Return (X, Y) of the center of cell containing provided text 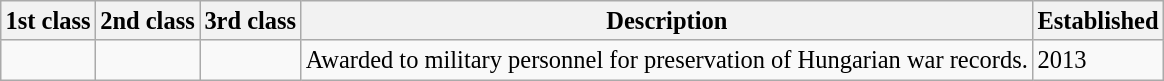
Description (667, 20)
3rd class (250, 20)
Established (1098, 20)
2013 (1098, 60)
1st class (48, 20)
Awarded to military personnel for preservation of Hungarian war records. (667, 60)
2nd class (147, 20)
